Determine the (X, Y) coordinate at the center of the cell enclosing the given text.  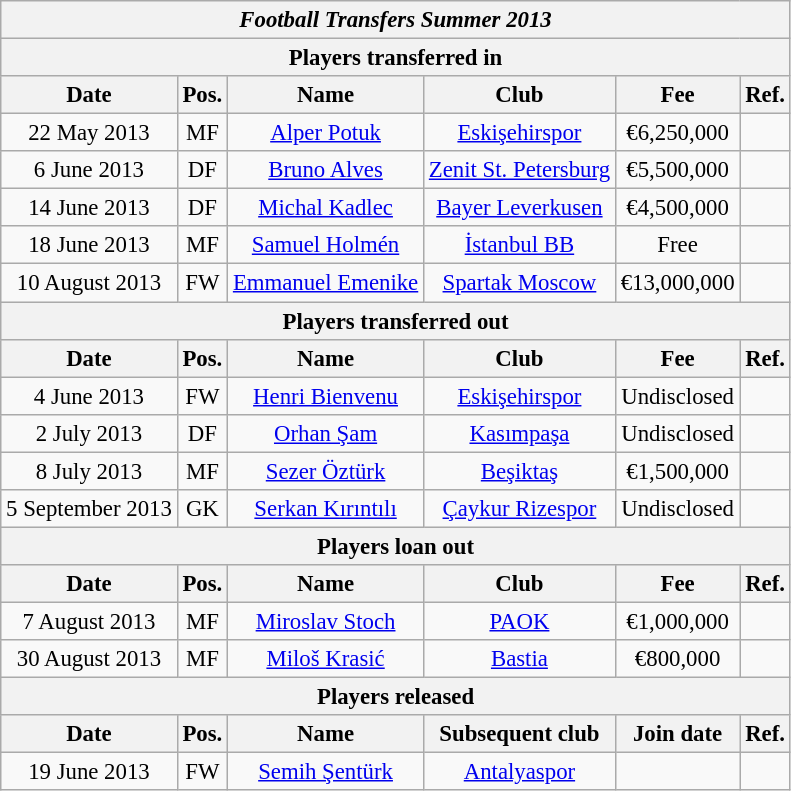
Michal Kadlec (326, 208)
€1,000,000 (677, 621)
Miloš Krasić (326, 659)
Çaykur Rizespor (520, 509)
€4,500,000 (677, 208)
Beşiktaş (520, 471)
Players transferred in (396, 58)
22 May 2013 (89, 133)
İstanbul BB (520, 245)
Serkan Kırıntılı (326, 509)
Subsequent club (520, 734)
Samuel Holmén (326, 245)
Join date (677, 734)
Kasımpaşa (520, 433)
30 August 2013 (89, 659)
€1,500,000 (677, 471)
€800,000 (677, 659)
PAOK (520, 621)
€13,000,000 (677, 283)
18 June 2013 (89, 245)
Free (677, 245)
19 June 2013 (89, 772)
Bastia (520, 659)
Alper Potuk (326, 133)
4 June 2013 (89, 396)
Zenit St. Petersburg (520, 170)
Players released (396, 697)
7 August 2013 (89, 621)
10 August 2013 (89, 283)
Sezer Öztürk (326, 471)
14 June 2013 (89, 208)
Henri Bienvenu (326, 396)
€5,500,000 (677, 170)
€6,250,000 (677, 133)
2 July 2013 (89, 433)
Antalyaspor (520, 772)
Semih Şentürk (326, 772)
Spartak Moscow (520, 283)
Football Transfers Summer 2013 (396, 20)
Bruno Alves (326, 170)
Emmanuel Emenike (326, 283)
GK (202, 509)
Players loan out (396, 546)
Players transferred out (396, 321)
8 July 2013 (89, 471)
Miroslav Stoch (326, 621)
Bayer Leverkusen (520, 208)
Orhan Şam (326, 433)
5 September 2013 (89, 509)
6 June 2013 (89, 170)
